Pinpoint the cell where the given text exists, returning its (x, y) midpoint coordinate. 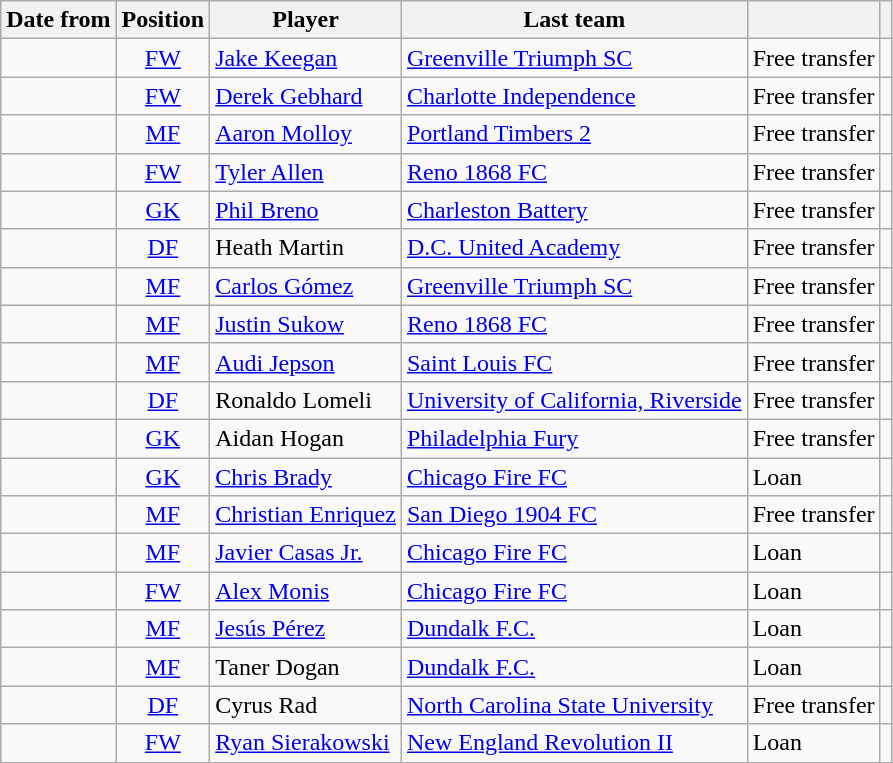
Jake Keegan (306, 58)
Charlotte Independence (574, 96)
Heath Martin (306, 248)
Taner Dogan (306, 667)
University of California, Riverside (574, 400)
Aaron Molloy (306, 134)
Charleston Battery (574, 210)
Tyler Allen (306, 172)
Player (306, 20)
Position (163, 20)
D.C. United Academy (574, 248)
Phil Breno (306, 210)
Philadelphia Fury (574, 438)
Aidan Hogan (306, 438)
Last team (574, 20)
New England Revolution II (574, 743)
North Carolina State University (574, 705)
San Diego 1904 FC (574, 515)
Date from (58, 20)
Saint Louis FC (574, 362)
Derek Gebhard (306, 96)
Portland Timbers 2 (574, 134)
Ronaldo Lomeli (306, 400)
Cyrus Rad (306, 705)
Alex Monis (306, 591)
Jesús Pérez (306, 629)
Carlos Gómez (306, 286)
Christian Enriquez (306, 515)
Javier Casas Jr. (306, 553)
Justin Sukow (306, 324)
Ryan Sierakowski (306, 743)
Audi Jepson (306, 362)
Chris Brady (306, 477)
